For the text-containing cell, return its midpoint in (X, Y) coordinate format. 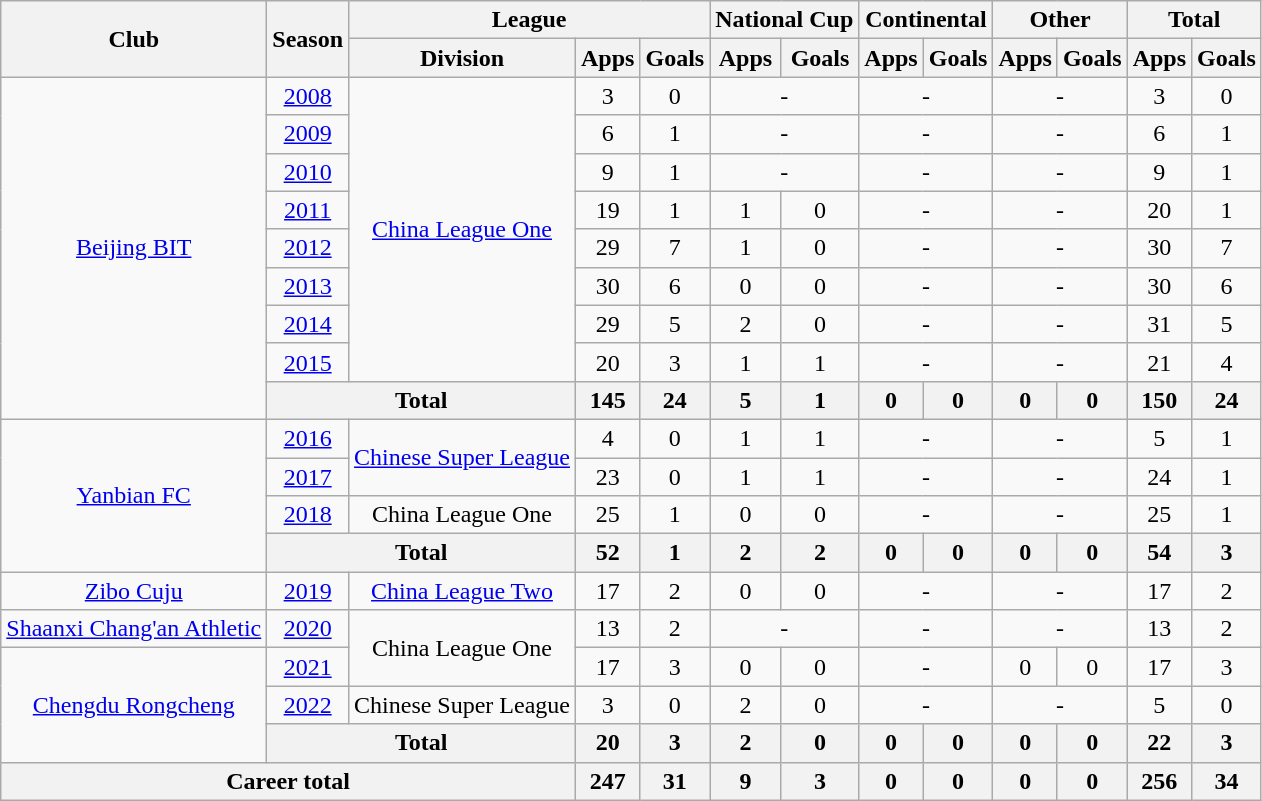
China League Two (462, 591)
Other (1060, 20)
21 (1159, 362)
2014 (308, 324)
Club (134, 39)
2009 (308, 134)
Division (462, 58)
22 (1159, 743)
Zibo Cuju (134, 591)
2022 (308, 705)
Yanbian FC (134, 495)
54 (1159, 553)
34 (1227, 781)
256 (1159, 781)
2015 (308, 362)
247 (608, 781)
2020 (308, 629)
National Cup (784, 20)
2019 (308, 591)
23 (608, 477)
Shaanxi Chang'an Athletic (134, 629)
2021 (308, 667)
Chengdu Rongcheng (134, 705)
150 (1159, 400)
Season (308, 39)
2013 (308, 286)
19 (608, 210)
2012 (308, 248)
2017 (308, 477)
2016 (308, 438)
2018 (308, 515)
Career total (288, 781)
Beijing BIT (134, 248)
2010 (308, 172)
2011 (308, 210)
League (530, 20)
2008 (308, 96)
145 (608, 400)
Continental (926, 20)
52 (608, 553)
